Locate the cell with the specified text and output its (X, Y) center coordinate. 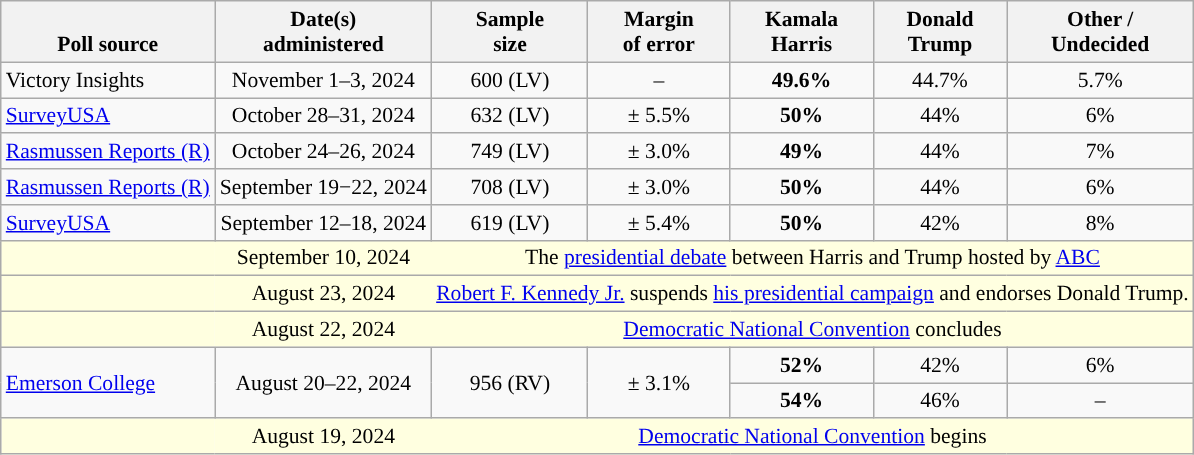
September 10, 2024 (324, 258)
August 22, 2024 (324, 330)
DonaldTrump (940, 32)
749 (LV) (510, 152)
54% (802, 401)
August 20–22, 2024 (324, 382)
52% (802, 365)
632 (LV) (510, 116)
September 19−22, 2024 (324, 187)
± 3.1% (659, 382)
± 5.4% (659, 223)
Democratic National Convention concludes (813, 330)
Democratic National Convention begins (813, 437)
± 5.5% (659, 116)
Samplesize (510, 32)
August 19, 2024 (324, 437)
46% (940, 401)
8% (1100, 223)
44.7% (940, 80)
600 (LV) (510, 80)
October 28–31, 2024 (324, 116)
September 12–18, 2024 (324, 223)
Victory Insights (108, 80)
Poll source (108, 32)
956 (RV) (510, 382)
7% (1100, 152)
KamalaHarris (802, 32)
619 (LV) (510, 223)
The presidential debate between Harris and Trump hosted by ABC (813, 258)
November 1–3, 2024 (324, 80)
Robert F. Kennedy Jr. suspends his presidential campaign and endorses Donald Trump. (813, 294)
Marginof error (659, 32)
Emerson College (108, 382)
August 23, 2024 (324, 294)
49.6% (802, 80)
708 (LV) (510, 187)
5.7% (1100, 80)
October 24–26, 2024 (324, 152)
Other /Undecided (1100, 32)
Date(s)administered (324, 32)
49% (802, 152)
